Output the (X, Y) coordinate of the center of the cell containing the given text.  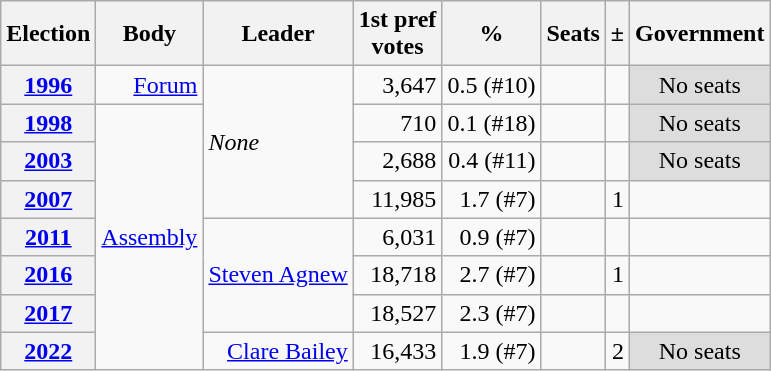
Assembly (150, 237)
Steven Agnew (278, 275)
6,031 (398, 237)
2016 (48, 275)
2007 (48, 199)
Body (150, 34)
Election (48, 34)
710 (398, 123)
1996 (48, 85)
2.7 (#7) (492, 275)
% (492, 34)
1.9 (#7) (492, 351)
2,688 (398, 161)
2.3 (#7) (492, 313)
0.5 (#10) (492, 85)
2 (617, 351)
Leader (278, 34)
Government (700, 34)
Seats (573, 34)
18,718 (398, 275)
2003 (48, 161)
3,647 (398, 85)
2011 (48, 237)
2017 (48, 313)
± (617, 34)
0.1 (#18) (492, 123)
16,433 (398, 351)
2022 (48, 351)
Clare Bailey (278, 351)
1.7 (#7) (492, 199)
None (278, 142)
18,527 (398, 313)
Forum (150, 85)
1998 (48, 123)
1st prefvotes (398, 34)
11,985 (398, 199)
0.9 (#7) (492, 237)
0.4 (#11) (492, 161)
